Scan for the cell matching the given text and deliver its (x, y) coordinate at center. 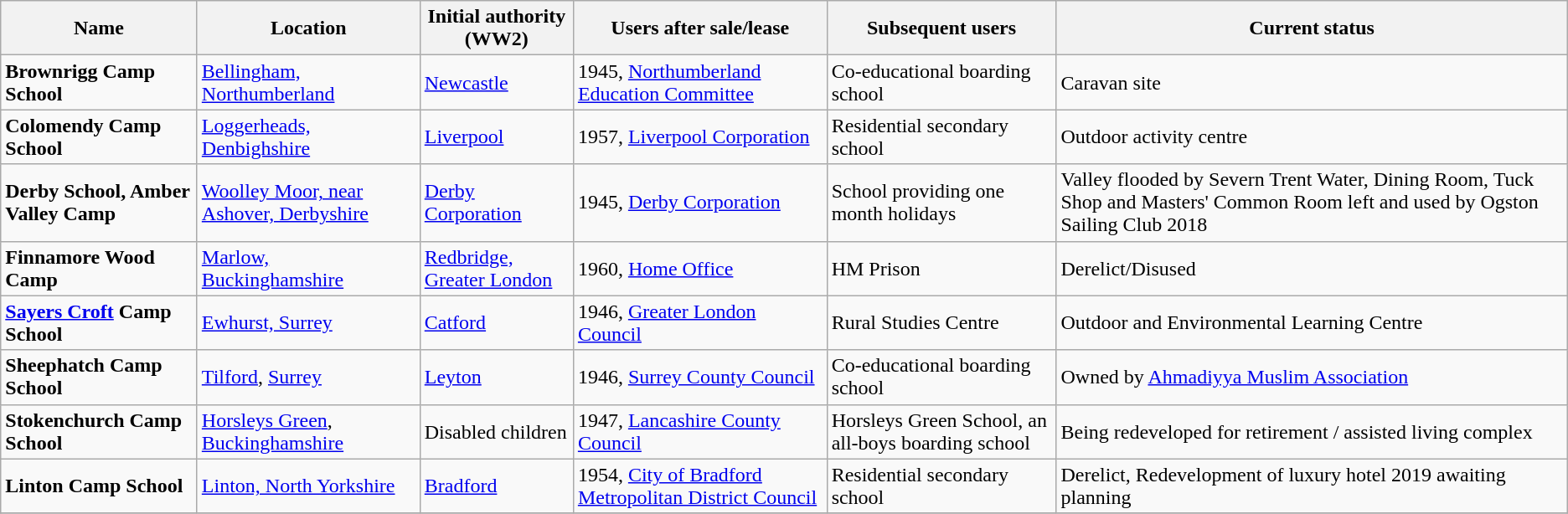
Horsleys Green School, an all-boys boarding school (941, 432)
Bradford (496, 486)
Marlow, Buckinghamshire (308, 268)
Ewhurst, Surrey (308, 323)
1957, Liverpool Corporation (700, 137)
Sheephatch Camp School (99, 377)
Colomendy Camp School (99, 137)
Name (99, 28)
Outdoor and Environmental Learning Centre (1312, 323)
Redbridge, Greater London (496, 268)
Caravan site (1312, 82)
Newcastle (496, 82)
Derelict, Redevelopment of luxury hotel 2019 awaiting planning (1312, 486)
Location (308, 28)
Bellingham, Northumberland (308, 82)
Leyton (496, 377)
1954, City of Bradford Metropolitan District Council (700, 486)
Linton, North Yorkshire (308, 486)
Horsleys Green, Buckinghamshire (308, 432)
Brownrigg Camp School (99, 82)
School providing one month holidays (941, 203)
Sayers Croft Camp School (99, 323)
Derby School, Amber Valley Camp (99, 203)
Subsequent users (941, 28)
Derelict/Disused (1312, 268)
Initial authority (WW2) (496, 28)
1946, Surrey County Council (700, 377)
Valley flooded by Severn Trent Water, Dining Room, Tuck Shop and Masters' Common Room left and used by Ogston Sailing Club 2018 (1312, 203)
Disabled children (496, 432)
Owned by Ahmadiyya Muslim Association (1312, 377)
1945, Northumberland Education Committee (700, 82)
Current status (1312, 28)
Outdoor activity centre (1312, 137)
Catford (496, 323)
Rural Studies Centre (941, 323)
1960, Home Office (700, 268)
Derby Corporation (496, 203)
Linton Camp School (99, 486)
1945, Derby Corporation (700, 203)
Being redeveloped for retirement / assisted living complex (1312, 432)
Stokenchurch Camp School (99, 432)
Loggerheads, Denbighshire (308, 137)
Woolley Moor, near Ashover, Derbyshire (308, 203)
Finnamore Wood Camp (99, 268)
1946, Greater London Council (700, 323)
1947, Lancashire County Council (700, 432)
Users after sale/lease (700, 28)
Tilford, Surrey (308, 377)
Liverpool (496, 137)
HM Prison (941, 268)
